From the cell containing the given text, extract its center point as (x, y) coordinate. 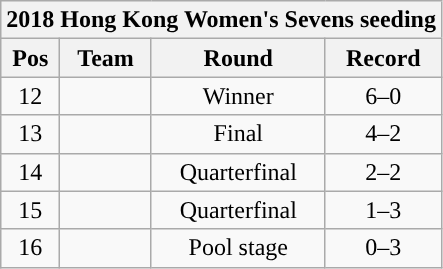
Round (238, 58)
2–2 (383, 172)
Pos (30, 58)
Team (106, 58)
Winner (238, 96)
2018 Hong Kong Women's Sevens seeding (222, 20)
1–3 (383, 210)
13 (30, 134)
16 (30, 248)
14 (30, 172)
12 (30, 96)
0–3 (383, 248)
6–0 (383, 96)
Pool stage (238, 248)
Record (383, 58)
15 (30, 210)
4–2 (383, 134)
Final (238, 134)
